Provide the [X, Y] coordinate of the cell's center where the given text is located.  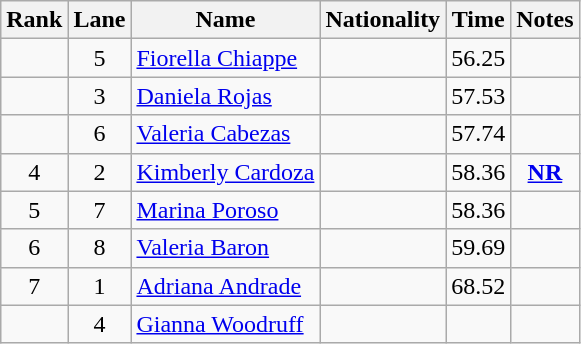
56.25 [478, 58]
57.53 [478, 96]
2 [100, 172]
Gianna Woodruff [226, 324]
Nationality [383, 20]
Adriana Andrade [226, 286]
Daniela Rojas [226, 96]
Fiorella Chiappe [226, 58]
3 [100, 96]
Kimberly Cardoza [226, 172]
Valeria Cabezas [226, 134]
57.74 [478, 134]
Marina Poroso [226, 210]
68.52 [478, 286]
59.69 [478, 248]
1 [100, 286]
Name [226, 20]
8 [100, 248]
Rank [34, 20]
Lane [100, 20]
Notes [545, 20]
NR [545, 172]
Valeria Baron [226, 248]
Time [478, 20]
